Pinpoint the cell where the given text exists, returning its (X, Y) midpoint coordinate. 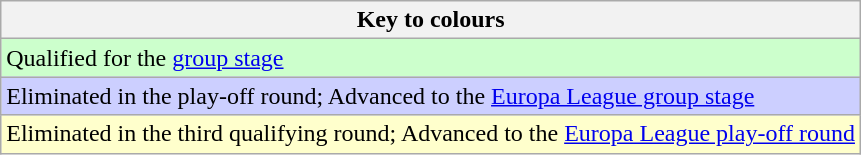
Eliminated in the play-off round; Advanced to the Europa League group stage (431, 96)
Key to colours (431, 20)
Qualified for the group stage (431, 58)
Eliminated in the third qualifying round; Advanced to the Europa League play-off round (431, 134)
